Detect which cell encompasses the target text, then output its (x, y) center coordinate. 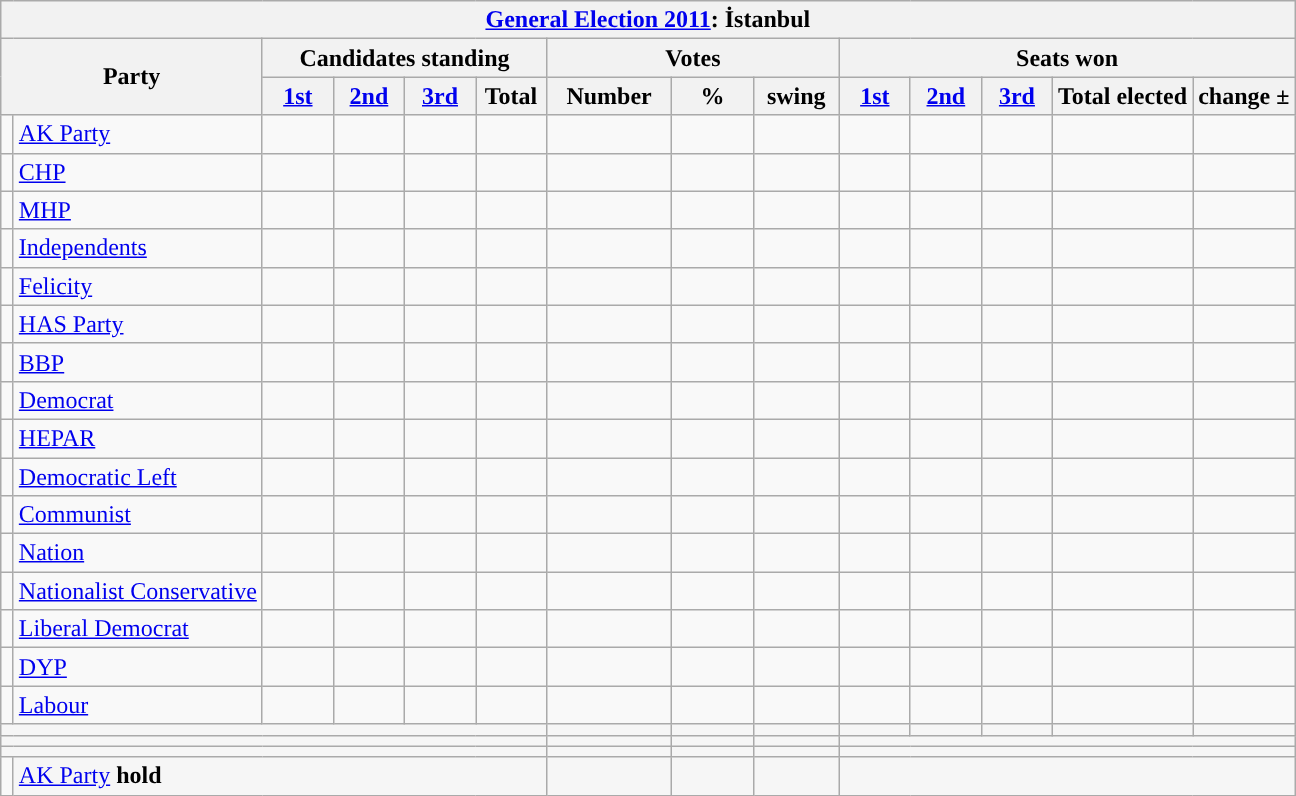
Nation (138, 553)
swing (796, 96)
DYP (138, 667)
Communist (138, 515)
Votes (694, 58)
Total elected (1122, 96)
Number (610, 96)
Candidates standing (404, 58)
CHP (138, 172)
Nationalist Conservative (138, 591)
Party (132, 77)
change ± (1244, 96)
Democrat (138, 400)
Democratic Left (138, 477)
Independents (138, 248)
Labour (138, 705)
% (713, 96)
Seats won (1067, 58)
Liberal Democrat (138, 629)
Felicity (138, 286)
MHP (138, 210)
General Election 2011: İstanbul (648, 20)
HAS Party (138, 324)
AK Party (138, 134)
AK Party hold (280, 776)
BBP (138, 362)
Total (512, 96)
HEPAR (138, 438)
